Determine the [X, Y] coordinate at the center of the cell enclosing the given text.  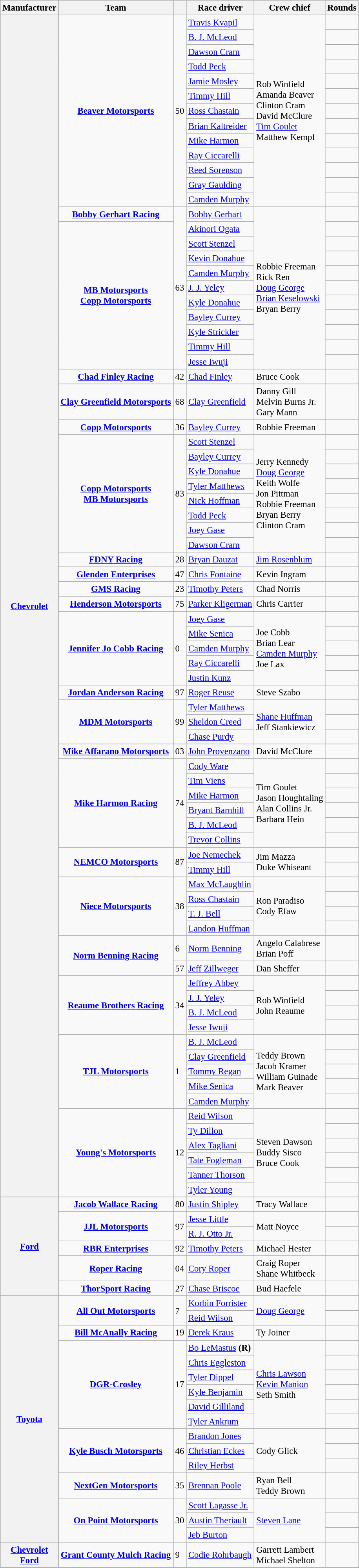
TJL Motorsports [116, 1071]
Cory Roper [221, 1268]
Cody Ware [221, 766]
Michael Hester [290, 1249]
74 [180, 803]
Joe Nemechek [221, 855]
Tyler Young [221, 1190]
DGR-Crosley [116, 1384]
NextGen Motorsports [116, 1486]
Jamie Mosley [221, 82]
Copp Motorsports [116, 427]
Korbin Forrister [221, 1303]
Mike Harmon Racing [116, 803]
7 [180, 1311]
Dan Sheffer [290, 968]
Clay Greenfield Motorsports [116, 402]
Bryant Barnhill [221, 810]
Angelo Calabrese Brian Poff [290, 948]
Chase Briscoe [221, 1289]
Bruce Cook [290, 377]
Shane Huffman Jeff Stankiewicz [290, 722]
Landon Huffman [221, 928]
Scott Lagasse Jr. [221, 1506]
1 [180, 1071]
87 [180, 862]
Team [116, 8]
MDM Motorsports [116, 722]
27 [180, 1289]
Crew chief [290, 8]
Jeb Burton [221, 1535]
23 [180, 589]
Jeff Zillweger [221, 968]
Ty Joiner [290, 1333]
Danny Gill Melvin Burns Jr. Gary Mann [290, 402]
68 [180, 402]
Doug George [290, 1311]
Tyler Ankrum [221, 1421]
Chad Norris [290, 589]
ThorSport Racing [116, 1289]
17 [180, 1384]
Jerry Kennedy Doug George Keith Wolfe Jon Pittman Robbie Freeman Bryan Berry Clinton Cram [290, 493]
Chevrolet [29, 606]
57 [180, 968]
Chevrolet Ford [29, 1555]
JJL Motorsports [116, 1226]
Matt Noyce [290, 1226]
Grant County Mulch Racing [116, 1555]
Steven Lane [290, 1520]
NEMCO Motorsports [116, 862]
Reaume Brothers Racing [116, 1005]
Travis Kvapil [221, 23]
Chase Purdy [221, 737]
Garrett Lambert Michael Shelton [290, 1555]
Alex Tagliani [221, 1145]
Tim Goulet Jason Houghtaling Alan Collins Jr. Barbara Hein [290, 803]
28 [180, 560]
RBR Enterprises [116, 1249]
Tanner Thorson [221, 1175]
12 [180, 1153]
Kevin Ingram [290, 575]
John Provenzano [221, 751]
Kyle Busch Motorsports [116, 1451]
Manufacturer [29, 8]
Henderson Motorsports [116, 604]
Tyler Dippel [221, 1377]
Chad Finley [221, 377]
Norm Benning Racing [116, 956]
Roper Racing [116, 1268]
Chris Carrier [290, 604]
Max McLaughlin [221, 884]
34 [180, 1005]
Glenden Enterprises [116, 575]
David Gilliland [221, 1407]
Bobby Gerhart [221, 214]
Trevor Collins [221, 840]
Jacob Wallace Racing [116, 1204]
9 [180, 1555]
Copp Motorsports MB Motorsports [116, 493]
Chad Finley Racing [116, 377]
Rob Winfield Amanda Beaver Clinton Cram David McClure Tim Goulet Matthew Kempf [290, 111]
83 [180, 493]
Christian Eckes [221, 1451]
Niece Motorsports [116, 906]
Jesse Little [221, 1219]
David McClure [290, 751]
Derek Kraus [221, 1333]
Rounds [342, 8]
Nick Hoffman [221, 501]
Bobby Gerhart Racing [116, 214]
30 [180, 1520]
FDNY Racing [116, 560]
Robbie Freeman [290, 427]
R. J. Otto Jr. [221, 1234]
Race driver [221, 8]
Ron Paradiso Cody Efaw [290, 906]
35 [180, 1486]
Brian Kaltreider [221, 126]
Justin Kunz [221, 678]
Bo LeMastus (R) [221, 1348]
Kyle Benjamin [221, 1392]
On Point Motorsports [116, 1520]
75 [180, 604]
42 [180, 377]
Jordan Anderson Racing [116, 693]
6 [180, 948]
Tate Fogleman [221, 1160]
Steve Szabo [290, 693]
Chris Lawson Kevin Manion Seth Smith [290, 1384]
Jennifer Jo Cobb Racing [116, 648]
Kyle Strickler [221, 332]
MB Motorsports Copp Motorsports [116, 295]
Parker Kligerman [221, 604]
Steven Dawson Buddy Sisco Bruce Cook [290, 1153]
Bill McAnally Racing [116, 1333]
19 [180, 1333]
47 [180, 575]
Toyota [29, 1419]
Cody Glick [290, 1451]
Akinori Ogata [221, 229]
All Out Motorsports [116, 1311]
Bud Haefele [290, 1289]
Tommy Regan [221, 1072]
Ty Dillon [221, 1131]
50 [180, 111]
Reed Sorenson [221, 170]
80 [180, 1204]
0 [180, 648]
92 [180, 1249]
Ford [29, 1246]
Kevin Donahue [221, 258]
99 [180, 722]
03 [180, 751]
46 [180, 1451]
Brandon Jones [221, 1436]
Chris Eggleston [221, 1362]
Justin Shipley [221, 1204]
Mike Affarano Motorsports [116, 751]
T. J. Bell [221, 914]
Ryan Bell Teddy Brown [290, 1486]
Beaver Motorsports [116, 111]
Robbie Freeman Rick Ren Doug George Brian Keselowski Bryan Berry [290, 288]
Codie Rohrbaugh [221, 1555]
Joe Cobb Brian Lear Camden Murphy Joe Lax [290, 648]
Young's Motorsports [116, 1153]
Brennan Poole [221, 1486]
Norm Benning [221, 948]
Jim Mazza Duke Whiseant [290, 862]
36 [180, 427]
Roger Reuse [221, 693]
Tracy Wallace [290, 1204]
Gray Gaulding [221, 185]
63 [180, 288]
Austin Theriault [221, 1521]
Riley Herbst [221, 1466]
Craig Roper Shane Whitbeck [290, 1268]
04 [180, 1268]
Teddy Brown Jacob Kramer William Guinade Mark Beaver [290, 1071]
38 [180, 906]
Bryan Dauzat [221, 560]
Jim Rosenblum [290, 560]
Tim Viens [221, 781]
Sheldon Creed [221, 722]
Jeffrey Abbey [221, 983]
Chris Fontaine [221, 575]
GMS Racing [116, 589]
Rob Winfield John Reaume [290, 1005]
